Provide the [x, y] coordinate of the cell's center where the given text is located.  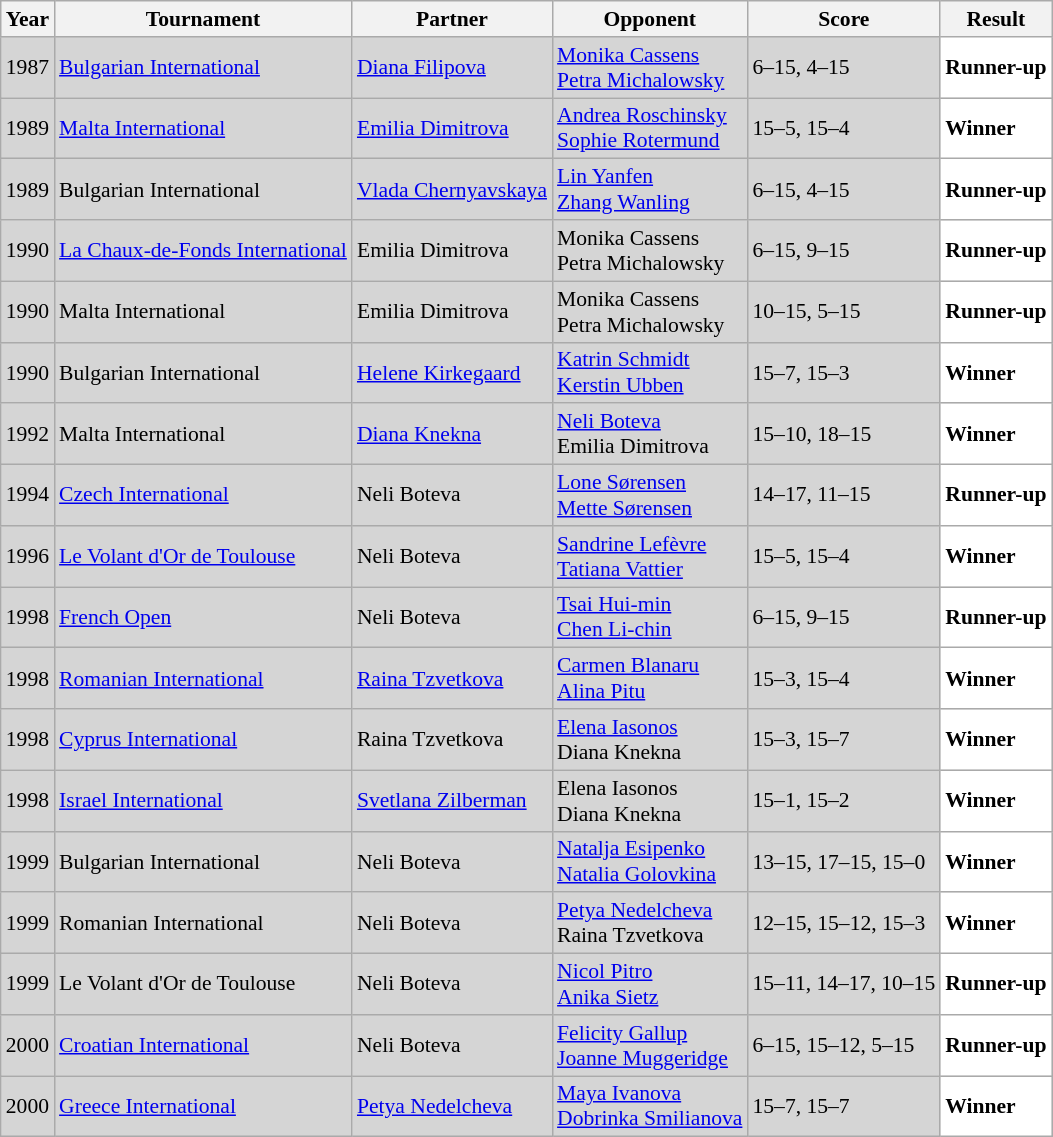
Nicol Pitro Anika Sietz [650, 984]
15–3, 15–4 [844, 678]
15–10, 18–15 [844, 434]
Katrin Schmidt Kerstin Ubben [650, 372]
Sandrine Lefèvre Tatiana Vattier [650, 556]
Vlada Chernyavskaya [452, 190]
La Chaux-de-Fonds International [203, 250]
15–3, 15–7 [844, 740]
French Open [203, 618]
Helene Kirkegaard [452, 372]
13–15, 17–15, 15–0 [844, 862]
Result [996, 19]
Year [28, 19]
Opponent [650, 19]
Natalja Esipenko Natalia Golovkina [650, 862]
Cyprus International [203, 740]
Partner [452, 19]
Israel International [203, 800]
Czech International [203, 496]
Lone Sørensen Mette Sørensen [650, 496]
Greece International [203, 1106]
Maya Ivanova Dobrinka Smilianova [650, 1106]
Diana Knekna [452, 434]
12–15, 15–12, 15–3 [844, 924]
6–15, 15–12, 5–15 [844, 1046]
Croatian International [203, 1046]
Svetlana Zilberman [452, 800]
15–1, 15–2 [844, 800]
15–7, 15–7 [844, 1106]
14–17, 11–15 [844, 496]
Tsai Hui-min Chen Li-chin [650, 618]
Andrea Roschinsky Sophie Rotermund [650, 128]
1992 [28, 434]
Neli Boteva Emilia Dimitrova [650, 434]
1987 [28, 68]
Score [844, 19]
Tournament [203, 19]
Petya Nedelcheva [452, 1106]
Lin Yanfen Zhang Wanling [650, 190]
Diana Filipova [452, 68]
15–11, 14–17, 10–15 [844, 984]
Carmen Blanaru Alina Pitu [650, 678]
1994 [28, 496]
15–7, 15–3 [844, 372]
1996 [28, 556]
Petya Nedelcheva Raina Tzvetkova [650, 924]
10–15, 5–15 [844, 312]
Felicity Gallup Joanne Muggeridge [650, 1046]
